For the text-containing cell, return its midpoint in [X, Y] coordinate format. 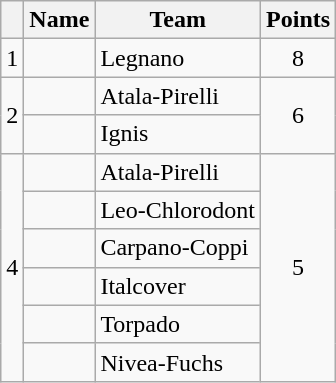
Italcover [178, 286]
Leo-Chlorodont [178, 210]
Legnano [178, 58]
5 [298, 267]
2 [12, 115]
Name [60, 20]
Ignis [178, 134]
1 [12, 58]
Points [298, 20]
Carpano-Coppi [178, 248]
4 [12, 267]
Team [178, 20]
Torpado [178, 324]
Nivea-Fuchs [178, 362]
6 [298, 115]
8 [298, 58]
